Pinpoint the cell where the given text exists, returning its [X, Y] midpoint coordinate. 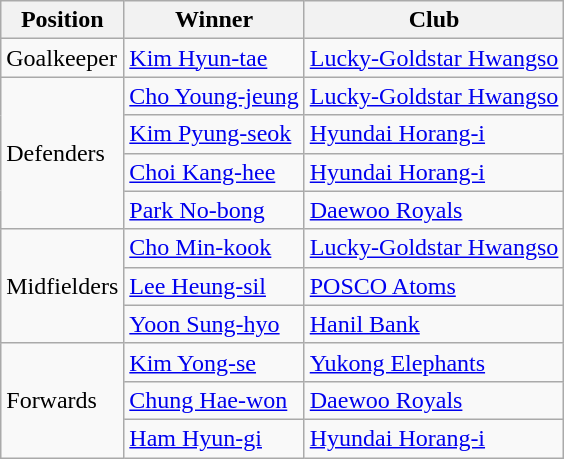
Choi Kang-hee [214, 172]
Chung Hae-won [214, 400]
Forwards [62, 400]
Midfielders [62, 286]
Park No-bong [214, 210]
Goalkeeper [62, 58]
Yukong Elephants [434, 362]
Ham Hyun-gi [214, 438]
Cho Young-jeung [214, 96]
Kim Yong-se [214, 362]
Lee Heung-sil [214, 286]
Kim Hyun-tae [214, 58]
Hanil Bank [434, 324]
Cho Min-kook [214, 248]
Winner [214, 20]
Defenders [62, 153]
POSCO Atoms [434, 286]
Club [434, 20]
Yoon Sung-hyo [214, 324]
Position [62, 20]
Kim Pyung-seok [214, 134]
